From the cell containing the given text, extract its center point as (x, y) coordinate. 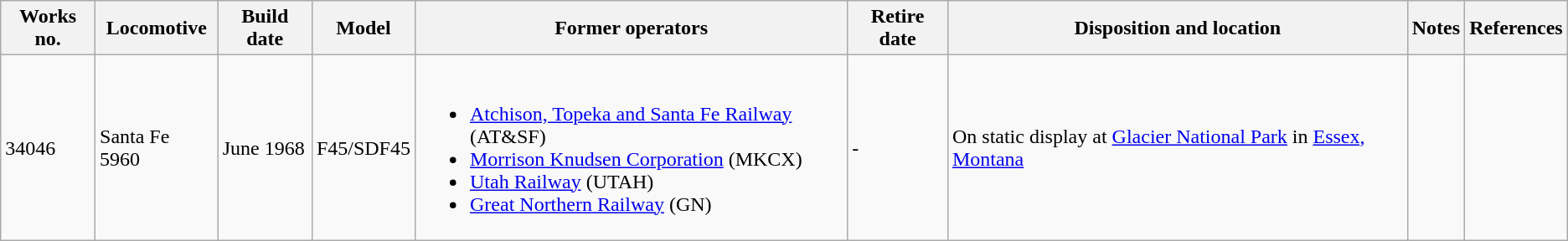
Works no. (49, 28)
Retire date (898, 28)
Disposition and location (1178, 28)
Model (364, 28)
F45/SDF45 (364, 147)
Locomotive (157, 28)
- (898, 147)
Santa Fe 5960 (157, 147)
Atchison, Topeka and Santa Fe Railway (AT&SF)Morrison Knudsen Corporation (MKCX)Utah Railway (UTAH)Great Northern Railway (GN) (631, 147)
References (1516, 28)
June 1968 (265, 147)
34046 (49, 147)
On static display at Glacier National Park in Essex, Montana (1178, 147)
Build date (265, 28)
Notes (1436, 28)
Former operators (631, 28)
